Pinpoint the cell where the given text exists, returning its [X, Y] midpoint coordinate. 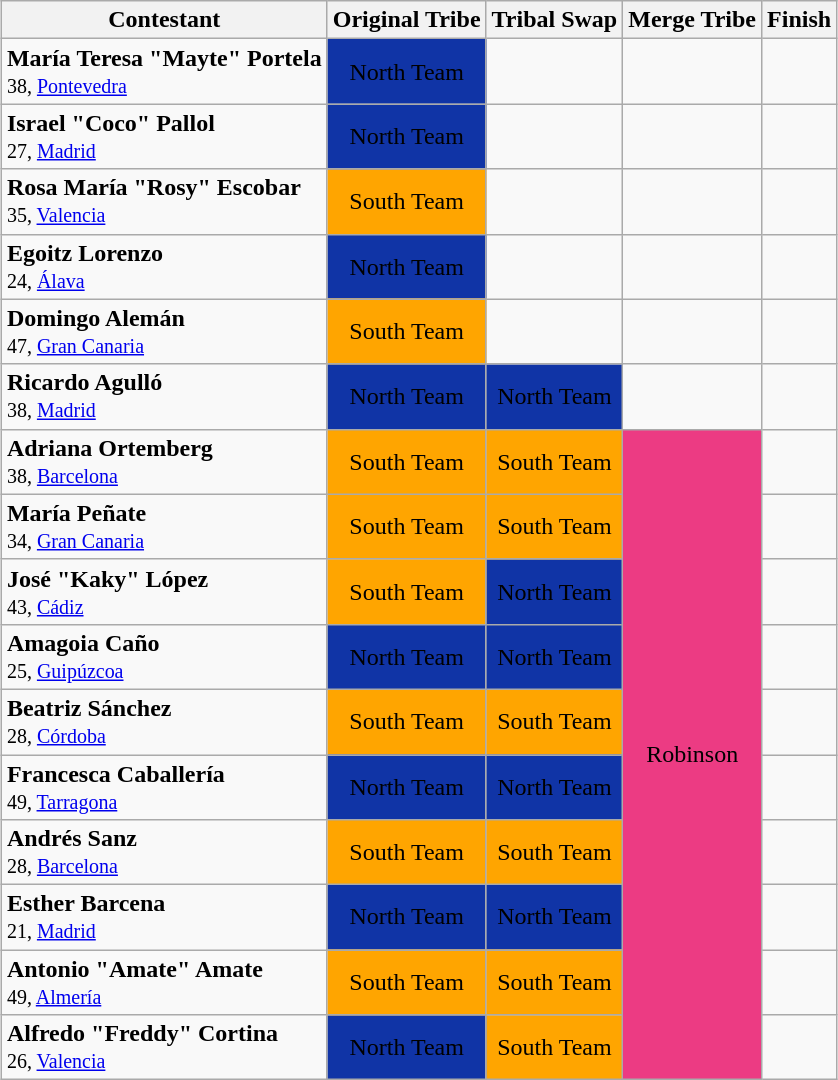
Merge Tribe [692, 20]
Egoitz Lorenzo24, Álava [164, 266]
Antonio "Amate" Amate49, Almería [164, 982]
Beatriz Sánchez28, Córdoba [164, 722]
Robinson [692, 754]
Tribal Swap [554, 20]
Finish [800, 20]
Amagoia Caño25, Guipúzcoa [164, 656]
Alfredo "Freddy" Cortina26, Valencia [164, 1048]
Original Tribe [406, 20]
Ricardo Agulló38, Madrid [164, 396]
Esther Barcena21, Madrid [164, 918]
Domingo Alemán47, Gran Canaria [164, 332]
María Teresa "Mayte" Portela38, Pontevedra [164, 72]
Israel "Coco" Pallol27, Madrid [164, 136]
Contestant [164, 20]
Adriana Ortemberg38, Barcelona [164, 462]
Rosa María "Rosy" Escobar35, Valencia [164, 202]
Francesca Caballería49, Tarragona [164, 786]
Andrés Sanz28, Barcelona [164, 852]
María Peñate34, Gran Canaria [164, 526]
José "Kaky" López43, Cádiz [164, 592]
